Extract the (X, Y) coordinate from the center of the cell holding the provided text.  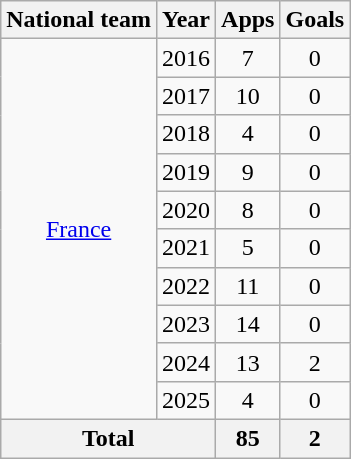
Total (108, 438)
85 (248, 438)
8 (248, 210)
2021 (186, 248)
2020 (186, 210)
11 (248, 286)
2022 (186, 286)
5 (248, 248)
Year (186, 20)
2024 (186, 362)
9 (248, 172)
2023 (186, 324)
7 (248, 58)
France (79, 230)
10 (248, 96)
2025 (186, 400)
2019 (186, 172)
13 (248, 362)
National team (79, 20)
2018 (186, 134)
Apps (248, 20)
Goals (315, 20)
14 (248, 324)
2017 (186, 96)
2016 (186, 58)
